From the cell containing the given text, extract its center point as [x, y] coordinate. 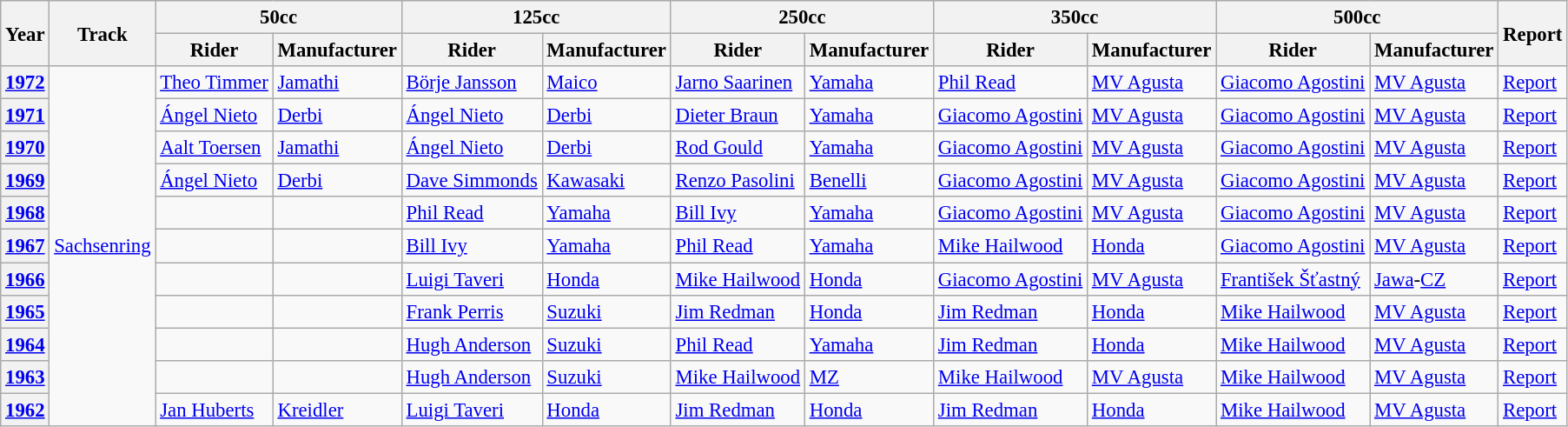
Dave Simmonds [472, 181]
Kreidler [337, 410]
Börje Jansson [472, 83]
1963 [25, 377]
250cc [802, 17]
Jan Huberts [214, 410]
Dieter Braun [738, 116]
1971 [25, 116]
František Šťastný [1293, 279]
1962 [25, 410]
350cc [1075, 17]
Renzo Pasolini [738, 181]
1964 [25, 344]
Rod Gould [738, 148]
1965 [25, 311]
MZ [869, 377]
Aalt Toersen [214, 148]
1966 [25, 279]
Jawa-CZ [1434, 279]
Benelli [869, 181]
1968 [25, 213]
500cc [1357, 17]
Track [103, 33]
Jarno Saarinen [738, 83]
Frank Perris [472, 311]
Sachsenring [103, 246]
1967 [25, 246]
1972 [25, 83]
Maico [606, 83]
125cc [536, 17]
1969 [25, 181]
1970 [25, 148]
Year [25, 33]
Theo Timmer [214, 83]
50cc [278, 17]
Kawasaki [606, 181]
